Extract the (x, y) coordinate from the center of the cell holding the provided text.  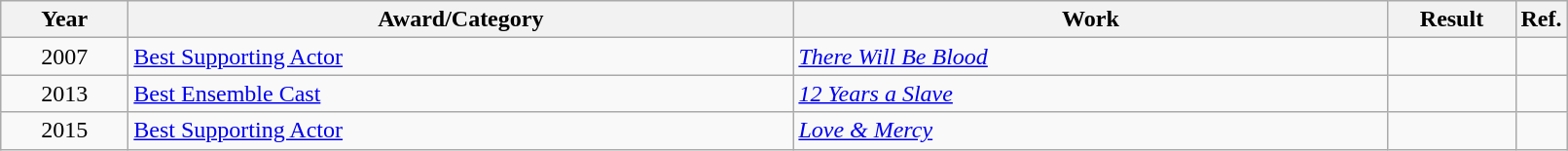
12 Years a Slave (1090, 94)
Best Ensemble Cast (461, 94)
There Will Be Blood (1090, 57)
Award/Category (461, 19)
Love & Mercy (1090, 131)
Result (1452, 19)
2015 (64, 131)
Year (64, 19)
2007 (64, 57)
Work (1090, 19)
Ref. (1542, 19)
2013 (64, 94)
